Locate the cell with the specified text and output its [X, Y] center coordinate. 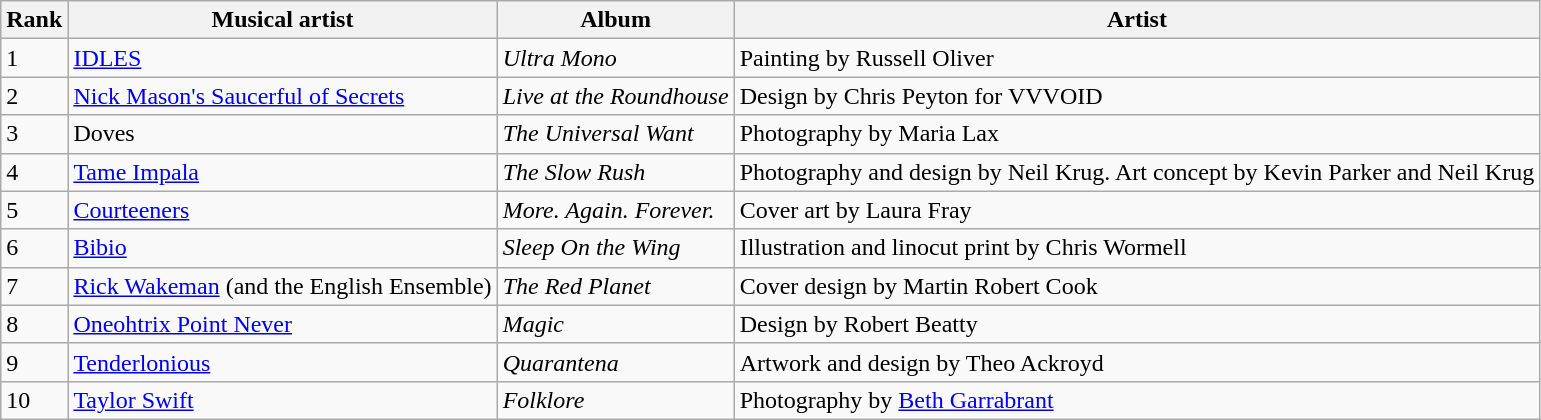
Musical artist [282, 20]
Rick Wakeman (and the English Ensemble) [282, 286]
Sleep On the Wing [616, 248]
Cover design by Martin Robert Cook [1137, 286]
4 [34, 172]
3 [34, 134]
6 [34, 248]
The Red Planet [616, 286]
The Slow Rush [616, 172]
Ultra Mono [616, 58]
Tame Impala [282, 172]
Photography by Maria Lax [1137, 134]
Artist [1137, 20]
Painting by Russell Oliver [1137, 58]
Folklore [616, 400]
10 [34, 400]
Design by Chris Peyton for VVVOID [1137, 96]
Magic [616, 324]
Design by Robert Beatty [1137, 324]
Nick Mason's Saucerful of Secrets [282, 96]
Illustration and linocut print by Chris Wormell [1137, 248]
Taylor Swift [282, 400]
Live at the Roundhouse [616, 96]
The Universal Want [616, 134]
8 [34, 324]
Oneohtrix Point Never [282, 324]
1 [34, 58]
Rank [34, 20]
Bibio [282, 248]
Quarantena [616, 362]
Courteeners [282, 210]
2 [34, 96]
IDLES [282, 58]
9 [34, 362]
Tenderlonious [282, 362]
Cover art by Laura Fray [1137, 210]
More. Again. Forever. [616, 210]
Photography by Beth Garrabrant [1137, 400]
Photography and design by Neil Krug. Art concept by Kevin Parker and Neil Krug [1137, 172]
Doves [282, 134]
Artwork and design by Theo Ackroyd [1137, 362]
7 [34, 286]
5 [34, 210]
Album [616, 20]
